Return (X, Y) of the center of cell containing provided text 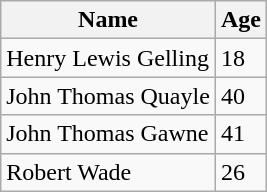
Robert Wade (108, 172)
40 (240, 96)
41 (240, 134)
26 (240, 172)
18 (240, 58)
John Thomas Quayle (108, 96)
John Thomas Gawne (108, 134)
Age (240, 20)
Name (108, 20)
Henry Lewis Gelling (108, 58)
